Determine the [x, y] coordinate at the center of the cell enclosing the given text.  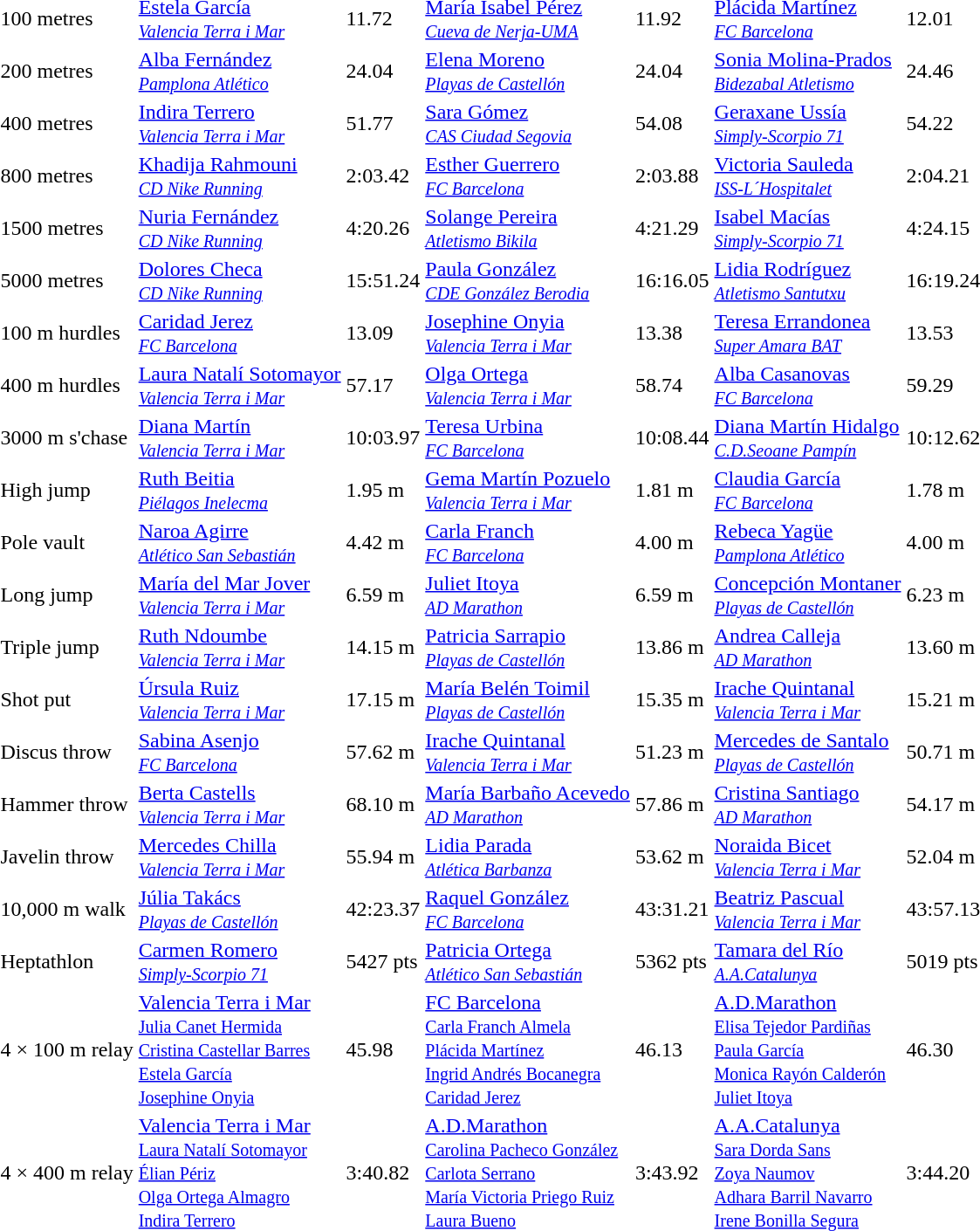
13.86 m [672, 648]
43:31.21 [672, 910]
Valencia Terra i MarJulia Canet HermidaCristina Castellar BarresEstela GarcíaJosephine Onyia [239, 1049]
57.62 m [383, 753]
16:16.05 [672, 281]
María Barbaño AcevedoAD Marathon [528, 805]
53.62 m [672, 857]
Carla FranchFC Barcelona [528, 543]
Concepción MontanerPlayas de Castellón [808, 595]
4:21.29 [672, 229]
Juliet ItoyaAD Marathon [528, 595]
Júlia TakácsPlayas de Castellón [239, 910]
Mercedes ChillaValencia Terra i Mar [239, 857]
FC BarcelonaCarla Franch AlmelaPlácida MartínezIngrid Andrés BocanegraCaridad Jerez [528, 1049]
Olga OrtegaValencia Terra i Mar [528, 386]
Nuria FernándezCD Nike Running [239, 229]
Teresa UrbinaFC Barcelona [528, 438]
17.15 m [383, 700]
Patricia OrtegaAtlético San Sebastián [528, 962]
58.74 [672, 386]
María del Mar JoverValencia Terra i Mar [239, 595]
55.94 m [383, 857]
Raquel GonzálezFC Barcelona [528, 910]
Geraxane UssíaSimply-Scorpio 71 [808, 124]
54.08 [672, 124]
Alba FernándezPamplona Atlético [239, 72]
2:03.42 [383, 176]
Elena MorenoPlayas de Castellón [528, 72]
Ruth BeitiaPiélagos Inelecma [239, 491]
13.38 [672, 334]
68.10 m [383, 805]
1.81 m [672, 491]
10:08.44 [672, 438]
1.95 m [383, 491]
46.13 [672, 1049]
Berta CastellsValencia Terra i Mar [239, 805]
Diana MartínValencia Terra i Mar [239, 438]
Esther GuerreroFC Barcelona [528, 176]
4.00 m [672, 543]
Josephine OnyiaValencia Terra i Mar [528, 334]
51.77 [383, 124]
Lidia ParadaAtlética Barbanza [528, 857]
Tamara del RíoA.A.Catalunya [808, 962]
Sabina AsenjoFC Barcelona [239, 753]
Noraida BicetValencia Terra i Mar [808, 857]
Cristina SantiagoAD Marathon [808, 805]
10:03.97 [383, 438]
Carmen RomeroSimply-Scorpio 71 [239, 962]
5362 pts [672, 962]
Beatriz PascualValencia Terra i Mar [808, 910]
42:23.37 [383, 910]
57.17 [383, 386]
45.98 [383, 1049]
Alba CasanovasFC Barcelona [808, 386]
Indira TerreroValencia Terra i Mar [239, 124]
Patricia SarrapioPlayas de Castellón [528, 648]
Paula GonzálezCDE González Berodia [528, 281]
Teresa ErrandoneaSuper Amara BAT [808, 334]
4:20.26 [383, 229]
Mercedes de SantaloPlayas de Castellón [808, 753]
Sonia Molina-PradosBidezabal Atletismo [808, 72]
2:03.88 [672, 176]
Rebeca YagüePamplona Atlético [808, 543]
Naroa AgirreAtlético San Sebastián [239, 543]
Khadija RahmouniCD Nike Running [239, 176]
Gema Martín PozueloValencia Terra i Mar [528, 491]
5427 pts [383, 962]
4.42 m [383, 543]
Caridad JerezFC Barcelona [239, 334]
15:51.24 [383, 281]
51.23 m [672, 753]
13.09 [383, 334]
Ruth NdoumbeValencia Terra i Mar [239, 648]
Solange PereiraAtletismo Bikila [528, 229]
14.15 m [383, 648]
Sara GómezCAS Ciudad Segovia [528, 124]
57.86 m [672, 805]
Victoria SauledaISS-L´Hospitalet [808, 176]
A.D.MarathonElisa Tejedor PardiñasPaula GarcíaMonica Rayón CalderónJuliet Itoya [808, 1049]
Dolores ChecaCD Nike Running [239, 281]
Andrea CallejaAD Marathon [808, 648]
Diana Martín HidalgoC.D.Seoane Pampín [808, 438]
Úrsula RuizValencia Terra i Mar [239, 700]
Lidia RodríguezAtletismo Santutxu [808, 281]
Isabel MacíasSimply-Scorpio 71 [808, 229]
Claudia GarcíaFC Barcelona [808, 491]
15.35 m [672, 700]
María Belén ToimilPlayas de Castellón [528, 700]
Laura Natalí SotomayorValencia Terra i Mar [239, 386]
